Scan for the cell matching the given text and deliver its (x, y) coordinate at center. 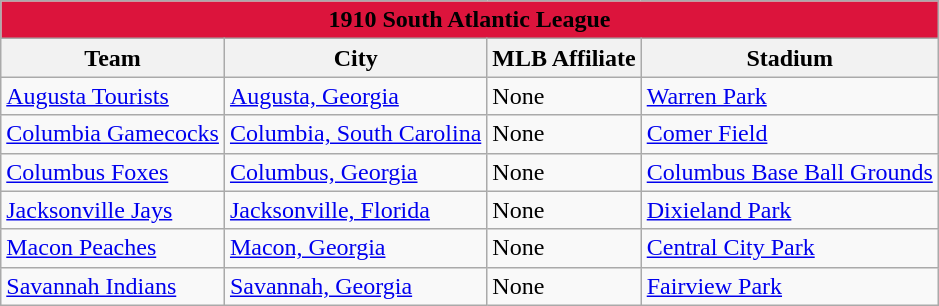
Comer Field (790, 134)
Columbus Foxes (113, 172)
Macon Peaches (113, 248)
Fairview Park (790, 286)
MLB Affiliate (564, 58)
Augusta, Georgia (355, 96)
Stadium (790, 58)
Columbus Base Ball Grounds (790, 172)
Warren Park (790, 96)
Dixieland Park (790, 210)
Jacksonville Jays (113, 210)
Team (113, 58)
Columbia, South Carolina (355, 134)
City (355, 58)
Columbia Gamecocks (113, 134)
Savannah Indians (113, 286)
1910 South Atlantic League (470, 20)
Columbus, Georgia (355, 172)
Central City Park (790, 248)
Augusta Tourists (113, 96)
Savannah, Georgia (355, 286)
Jacksonville, Florida (355, 210)
Macon, Georgia (355, 248)
